From the cell containing the given text, extract its center point as (x, y) coordinate. 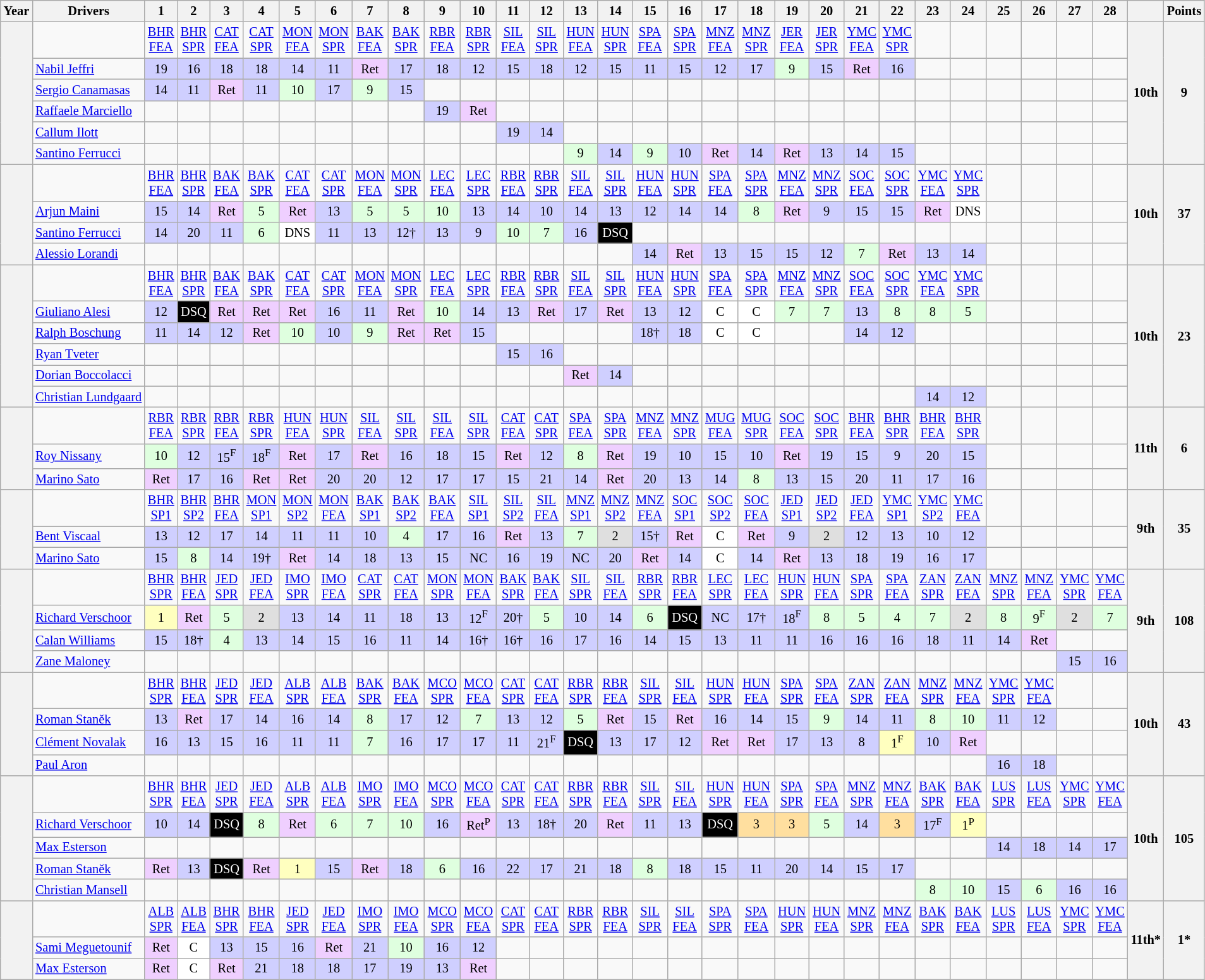
JERSPR (827, 40)
MONSP1 (262, 508)
Ryan Tveter (88, 354)
BHRSP2 (194, 508)
Drivers (88, 11)
MUGSPR (756, 425)
Clément Novalak (88, 742)
Christian Lundgaard (88, 397)
Nabil Jeffri (88, 69)
15† (650, 536)
Giuliano Alesi (88, 312)
JERFEA (792, 40)
43 (1184, 724)
Points (1184, 11)
Year (16, 11)
Dorian Boccolacci (88, 375)
SILSP2 (513, 508)
27 (1074, 11)
Bent Viscaal (88, 536)
RetP (478, 824)
JEDSP2 (827, 508)
SILSP1 (478, 508)
YMCSP2 (933, 508)
12† (406, 233)
25 (1003, 11)
SOCSP2 (720, 508)
1P (968, 824)
28 (1110, 11)
Callum Ilott (88, 133)
26 (1039, 11)
19† (262, 558)
17F (933, 824)
Christian Mansell (88, 890)
Alessio Lorandi (88, 254)
BHRSP1 (161, 508)
MNZSP1 (580, 508)
Paul Aron (88, 765)
BAKSP2 (406, 508)
37 (1184, 215)
Roy Nissany (88, 456)
35 (1184, 529)
Ralph Boschung (88, 333)
24 (968, 11)
12F (478, 617)
Sami Meguetounif (88, 948)
11th (1146, 448)
SOCSP1 (685, 508)
105 (1184, 838)
20† (513, 617)
21F (546, 742)
MUGFEA (720, 425)
Raffaele Marciello (88, 111)
15F (226, 456)
Calan Williams (88, 640)
YMCSP1 (897, 508)
Arjun Maini (88, 212)
JEDSP1 (792, 508)
9F (1039, 617)
11th* (1146, 940)
1* (1184, 940)
MNZSP2 (615, 508)
Sergio Canamasas (88, 90)
1F (897, 742)
BAKSP1 (370, 508)
MONSP2 (297, 508)
17† (756, 617)
108 (1184, 620)
Zane Maloney (88, 662)
